Return the (X, Y) coordinate for the center point of the cell that contains the specified text.  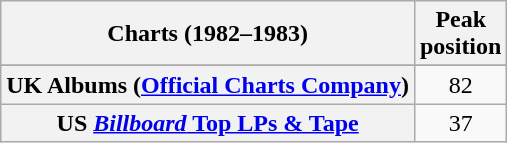
US Billboard Top LPs & Tape (208, 123)
37 (460, 123)
Peakposition (460, 34)
Charts (1982–1983) (208, 34)
UK Albums (Official Charts Company) (208, 85)
82 (460, 85)
